Identify which cell holds the provided text, then report its [x, y] central coordinate. 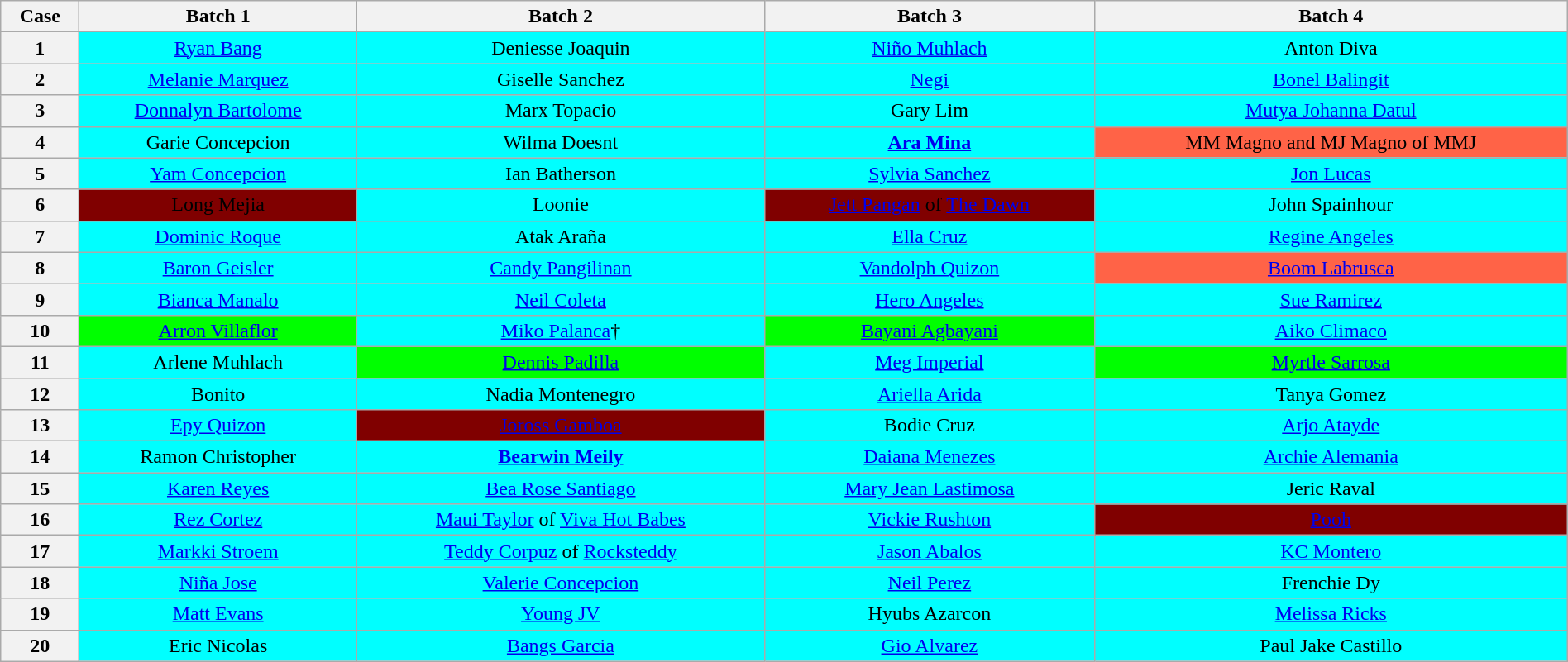
19 [40, 614]
7 [40, 236]
3 [40, 111]
10 [40, 331]
Candy Pangilinan [561, 268]
Joross Gamboa [561, 426]
20 [40, 645]
Vickie Rushton [930, 520]
Ian Batherson [561, 174]
Karen Reyes [218, 488]
Bonel Balingit [1331, 79]
Young JV [561, 614]
Jeric Raval [1331, 488]
Wilma Doesnt [561, 142]
Maui Taylor of Viva Hot Babes [561, 520]
Bayani Agbayani [930, 331]
6 [40, 205]
Donnalyn Bartolome [218, 111]
Pooh [1331, 520]
Loonie [561, 205]
5 [40, 174]
Negi [930, 79]
16 [40, 520]
John Spainhour [1331, 205]
Archie Alemania [1331, 457]
Batch 1 [218, 17]
Mary Jean Lastimosa [930, 488]
14 [40, 457]
Myrtle Sarrosa [1331, 362]
Sue Ramirez [1331, 299]
Meg Imperial [930, 362]
Boom Labrusca [1331, 268]
Marx Topacio [561, 111]
Batch 2 [561, 17]
Gary Lim [930, 111]
4 [40, 142]
Case [40, 17]
Ariella Arida [930, 394]
MM Magno and MJ Magno of MMJ [1331, 142]
11 [40, 362]
Matt Evans [218, 614]
17 [40, 551]
Giselle Sanchez [561, 79]
Arron Villaflor [218, 331]
Arjo Atayde [1331, 426]
Jett Pangan of The Dawn [930, 205]
12 [40, 394]
Epy Quizon [218, 426]
Ara Mina [930, 142]
Long Mejia [218, 205]
Dennis Padilla [561, 362]
1 [40, 48]
Niño Muhlach [930, 48]
Niña Jose [218, 583]
Jason Abalos [930, 551]
18 [40, 583]
Neil Perez [930, 583]
Batch 3 [930, 17]
Gio Alvarez [930, 645]
Sylvia Sanchez [930, 174]
15 [40, 488]
Bearwin Meily [561, 457]
Teddy Corpuz of Rocksteddy [561, 551]
Atak Araña [561, 236]
Hyubs Azarcon [930, 614]
13 [40, 426]
Paul Jake Castillo [1331, 645]
Melanie Marquez [218, 79]
Eric Nicolas [218, 645]
Bangs Garcia [561, 645]
Jon Lucas [1331, 174]
Vandolph Quizon [930, 268]
Batch 4 [1331, 17]
Dominic Roque [218, 236]
Daiana Menezes [930, 457]
Bodie Cruz [930, 426]
Arlene Muhlach [218, 362]
Bea Rose Santiago [561, 488]
9 [40, 299]
8 [40, 268]
Ella Cruz [930, 236]
Frenchie Dy [1331, 583]
Miko Palanca† [561, 331]
2 [40, 79]
Mutya Johanna Datul [1331, 111]
Rez Cortez [218, 520]
Baron Geisler [218, 268]
Bianca Manalo [218, 299]
Yam Concepcion [218, 174]
Anton Diva [1331, 48]
KC Montero [1331, 551]
Nadia Montenegro [561, 394]
Aiko Climaco [1331, 331]
Regine Angeles [1331, 236]
Tanya Gomez [1331, 394]
Hero Angeles [930, 299]
Neil Coleta [561, 299]
Ramon Christopher [218, 457]
Garie Concepcion [218, 142]
Deniesse Joaquin [561, 48]
Bonito [218, 394]
Ryan Bang [218, 48]
Valerie Concepcion [561, 583]
Markki Stroem [218, 551]
Melissa Ricks [1331, 614]
